Pinpoint the cell where the given text exists, returning its [x, y] midpoint coordinate. 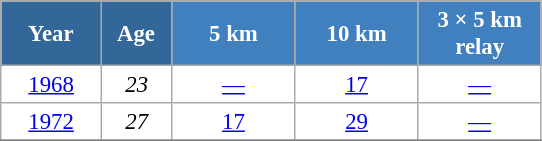
5 km [234, 34]
Year [52, 34]
23 [136, 85]
27 [136, 122]
1972 [52, 122]
29 [356, 122]
Age [136, 34]
10 km [356, 34]
1968 [52, 85]
3 × 5 km relay [480, 34]
